Identify which cell holds the provided text, then report its [X, Y] central coordinate. 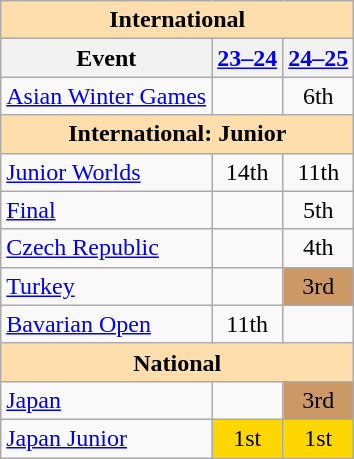
14th [248, 172]
International [178, 20]
Bavarian Open [106, 324]
23–24 [248, 58]
Japan [106, 400]
Japan Junior [106, 438]
Turkey [106, 286]
International: Junior [178, 134]
6th [318, 96]
Final [106, 210]
Asian Winter Games [106, 96]
4th [318, 248]
5th [318, 210]
Junior Worlds [106, 172]
National [178, 362]
Czech Republic [106, 248]
Event [106, 58]
24–25 [318, 58]
